From the cell containing the given text, extract its center point as (x, y) coordinate. 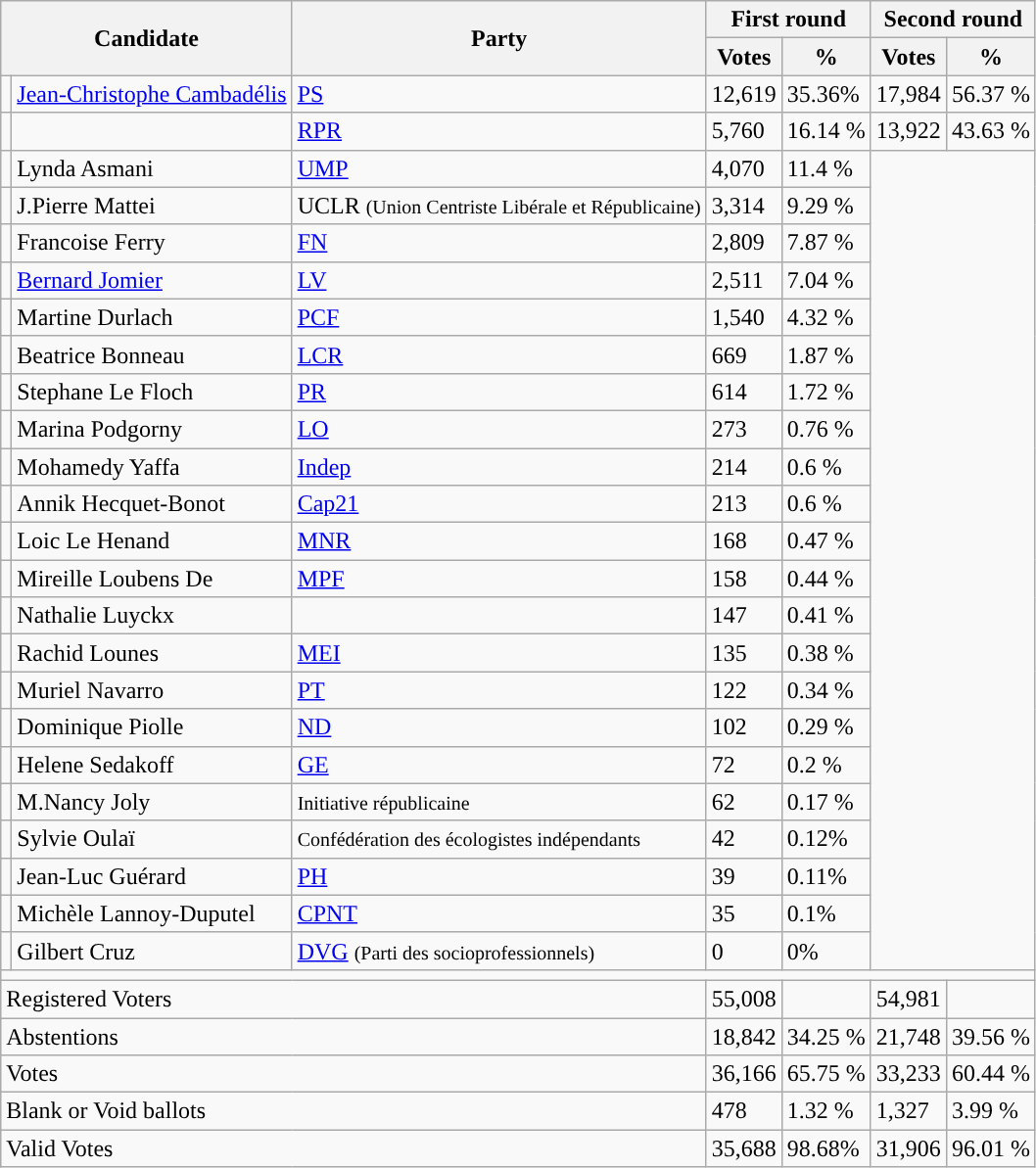
Francoise Ferry (152, 243)
5,760 (744, 131)
Indep (499, 467)
Sylvie Oulaï (152, 839)
PT (499, 690)
36,166 (744, 1074)
43.63 % (991, 131)
7.87 % (826, 243)
DVG (Parti des socioprofessionnels) (499, 951)
J.Pierre Mattei (152, 206)
UMP (499, 168)
72 (744, 765)
Dominique Piolle (152, 727)
0.34 % (826, 690)
669 (744, 354)
478 (744, 1111)
Registered Voters (353, 999)
0.76 % (826, 429)
34.25 % (826, 1037)
MEI (499, 653)
168 (744, 541)
PCF (499, 317)
7.04 % (826, 280)
17,984 (909, 94)
54,981 (909, 999)
Mohamedy Yaffa (152, 467)
Initiative républicaine (499, 802)
Second round (953, 20)
Party (499, 38)
Confédération des écologistes indépendants (499, 839)
Jean-Luc Guérard (152, 876)
2,511 (744, 280)
0.47 % (826, 541)
16.14 % (826, 131)
21,748 (909, 1037)
LO (499, 429)
65.75 % (826, 1074)
Rachid Lounes (152, 653)
Gilbert Cruz (152, 951)
0.17 % (826, 802)
0.41 % (826, 616)
Helene Sedakoff (152, 765)
Muriel Navarro (152, 690)
Bernard Jomier (152, 280)
1,327 (909, 1111)
ND (499, 727)
0.2 % (826, 765)
18,842 (744, 1037)
GE (499, 765)
Valid Votes (353, 1148)
Lynda Asmani (152, 168)
Cap21 (499, 504)
147 (744, 616)
62 (744, 802)
213 (744, 504)
122 (744, 690)
0.29 % (826, 727)
3,314 (744, 206)
33,233 (909, 1074)
PS (499, 94)
35.36% (826, 94)
PR (499, 392)
55,008 (744, 999)
273 (744, 429)
614 (744, 392)
1.87 % (826, 354)
Stephane Le Floch (152, 392)
158 (744, 579)
2,809 (744, 243)
LCR (499, 354)
PH (499, 876)
3.99 % (991, 1111)
0.38 % (826, 653)
102 (744, 727)
42 (744, 839)
4,070 (744, 168)
RPR (499, 131)
13,922 (909, 131)
First round (788, 20)
135 (744, 653)
Marina Podgorny (152, 429)
0.44 % (826, 579)
0.11% (826, 876)
35 (744, 913)
Annik Hecquet-Bonot (152, 504)
12,619 (744, 94)
35,688 (744, 1148)
CPNT (499, 913)
98.68% (826, 1148)
1.72 % (826, 392)
1,540 (744, 317)
11.4 % (826, 168)
1.32 % (826, 1111)
31,906 (909, 1148)
Nathalie Luyckx (152, 616)
56.37 % (991, 94)
9.29 % (826, 206)
4.32 % (826, 317)
Loic Le Henand (152, 541)
UCLR (Union Centriste Libérale et Républicaine) (499, 206)
Blank or Void ballots (353, 1111)
0.1% (826, 913)
60.44 % (991, 1074)
Mireille Loubens De (152, 579)
Beatrice Bonneau (152, 354)
M.Nancy Joly (152, 802)
0% (826, 951)
Michèle Lannoy-Duputel (152, 913)
MNR (499, 541)
39 (744, 876)
Martine Durlach (152, 317)
Jean-Christophe Cambadélis (152, 94)
Abstentions (353, 1037)
214 (744, 467)
LV (499, 280)
FN (499, 243)
MPF (499, 579)
Candidate (147, 38)
96.01 % (991, 1148)
39.56 % (991, 1037)
0 (744, 951)
0.12% (826, 839)
